Identify which cell holds the provided text, then report its (X, Y) central coordinate. 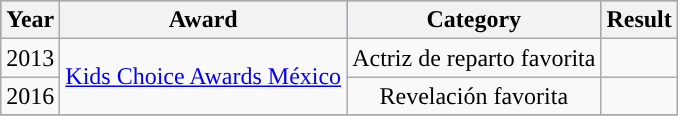
2013 (30, 58)
2016 (30, 96)
Actriz de reparto favorita (474, 58)
Kids Choice Awards México (204, 77)
Category (474, 20)
Award (204, 20)
Year (30, 20)
Result (639, 20)
Revelación favorita (474, 96)
